Search for the cell housing the specified text and yield its [x, y] center coordinate. 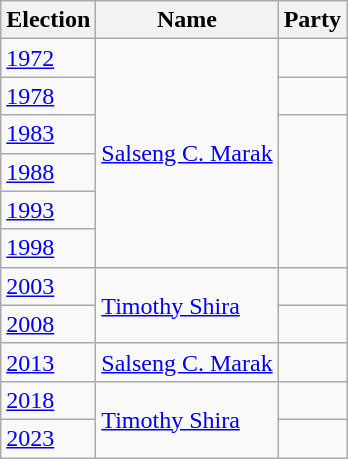
1993 [48, 210]
1983 [48, 134]
1988 [48, 172]
1998 [48, 248]
2018 [48, 400]
Name [187, 20]
1978 [48, 96]
1972 [48, 58]
2003 [48, 286]
2013 [48, 362]
Election [48, 20]
2023 [48, 438]
2008 [48, 324]
Party [312, 20]
